Return [x, y] of the center of cell containing provided text 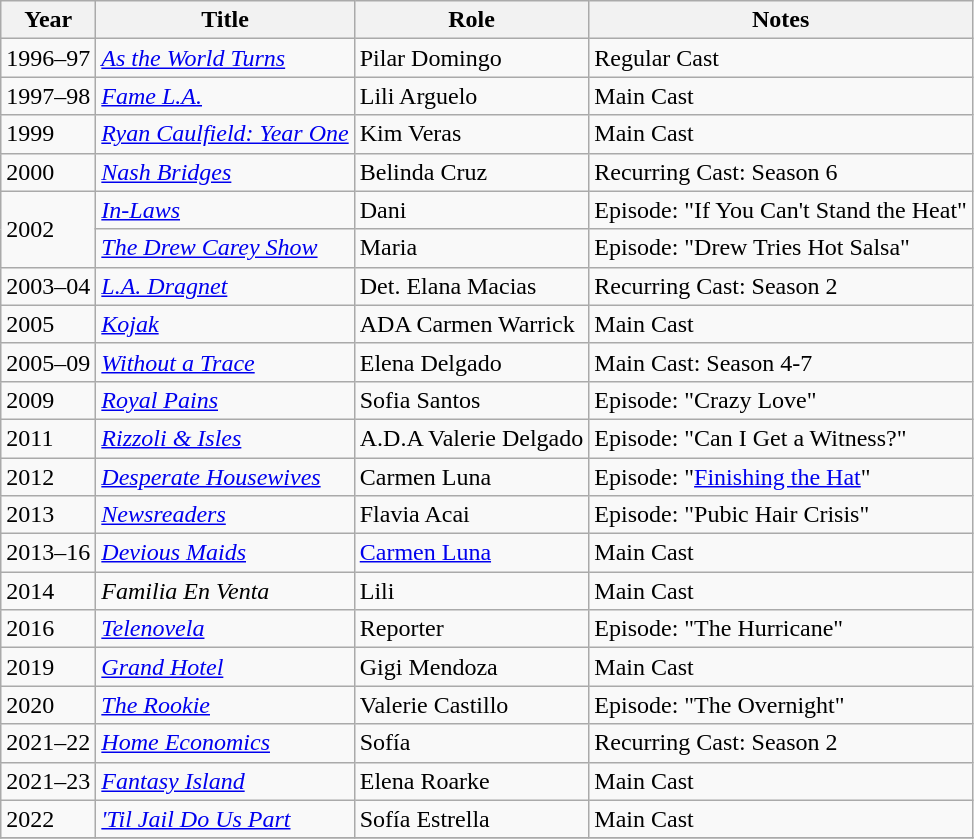
Episode: "Crazy Love" [781, 400]
The Rookie [225, 705]
2009 [48, 400]
Newsreaders [225, 515]
Ryan Caulfield: Year One [225, 134]
Elena Delgado [472, 362]
Reporter [472, 629]
Sofía Estrella [472, 819]
Det. Elana Macias [472, 286]
Lili [472, 591]
Royal Pains [225, 400]
Episode: "Can I Get a Witness?" [781, 438]
2003–04 [48, 286]
As the World Turns [225, 58]
Desperate Housewives [225, 477]
Valerie Castillo [472, 705]
2014 [48, 591]
Main Cast: Season 4-7 [781, 362]
2013–16 [48, 553]
Sofia Santos [472, 400]
Gigi Mendoza [472, 667]
In-Laws [225, 210]
Title [225, 20]
Sofía [472, 743]
Notes [781, 20]
2011 [48, 438]
Without a Trace [225, 362]
Episode: "The Overnight" [781, 705]
Lili Arguelo [472, 96]
Fantasy Island [225, 781]
1997–98 [48, 96]
2013 [48, 515]
Devious Maids [225, 553]
Elena Roarke [472, 781]
Pilar Domingo [472, 58]
2012 [48, 477]
1996–97 [48, 58]
'Til Jail Do Us Part [225, 819]
Nash Bridges [225, 172]
1999 [48, 134]
Kojak [225, 324]
Episode: "Pubic Hair Crisis" [781, 515]
Familia En Venta [225, 591]
Episode: "If You Can't Stand the Heat" [781, 210]
2019 [48, 667]
Rizzoli & Isles [225, 438]
Dani [472, 210]
The Drew Carey Show [225, 248]
Recurring Cast: Season 6 [781, 172]
Year [48, 20]
Grand Hotel [225, 667]
Fame L.A. [225, 96]
Episode: "Finishing the Hat" [781, 477]
Regular Cast [781, 58]
Episode: "Drew Tries Hot Salsa" [781, 248]
2016 [48, 629]
Home Economics [225, 743]
Belinda Cruz [472, 172]
2002 [48, 229]
A.D.A Valerie Delgado [472, 438]
2021–23 [48, 781]
Kim Veras [472, 134]
Episode: "The Hurricane" [781, 629]
2000 [48, 172]
2021–22 [48, 743]
Maria [472, 248]
2005–09 [48, 362]
Telenovela [225, 629]
ADA Carmen Warrick [472, 324]
Role [472, 20]
2020 [48, 705]
L.A. Dragnet [225, 286]
2022 [48, 819]
Flavia Acai [472, 515]
2005 [48, 324]
